Extract the [x, y] coordinate from the center of the cell holding the provided text.  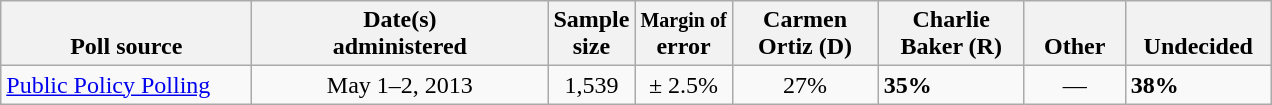
1,539 [592, 85]
Date(s)administered [400, 34]
± 2.5% [684, 85]
35% [951, 85]
Margin oferror [684, 34]
27% [805, 85]
Poll source [126, 34]
— [1074, 85]
Samplesize [592, 34]
Public Policy Polling [126, 85]
May 1–2, 2013 [400, 85]
CharlieBaker (R) [951, 34]
Other [1074, 34]
38% [1198, 85]
Undecided [1198, 34]
CarmenOrtiz (D) [805, 34]
